Capture the cell that displays the provided text and extract its (X, Y) central coordinate. 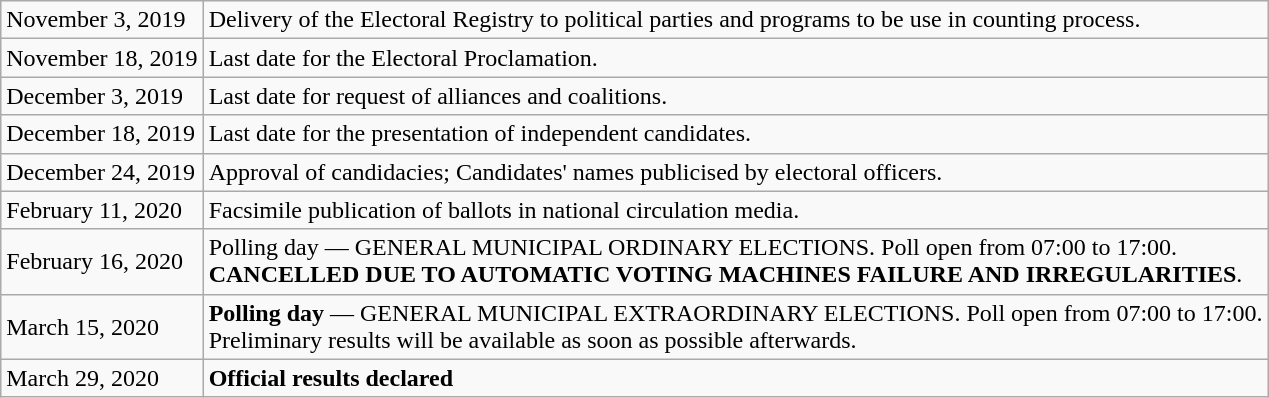
March 29, 2020 (102, 378)
Last date for request of alliances and coalitions. (736, 96)
Delivery of the Electoral Registry to political parties and programs to be use in counting process. (736, 20)
Facsimile publication of ballots in national circulation media. (736, 210)
Last date for the presentation of independent candidates. (736, 134)
December 3, 2019 (102, 96)
December 24, 2019 (102, 172)
November 18, 2019 (102, 58)
February 11, 2020 (102, 210)
Last date for the Electoral Proclamation. (736, 58)
Official results declared (736, 378)
March 15, 2020 (102, 326)
December 18, 2019 (102, 134)
February 16, 2020 (102, 262)
Approval of candidacies; Candidates' names publicised by electoral officers. (736, 172)
November 3, 2019 (102, 20)
